Output the [X, Y] coordinate of the center of the cell containing the given text.  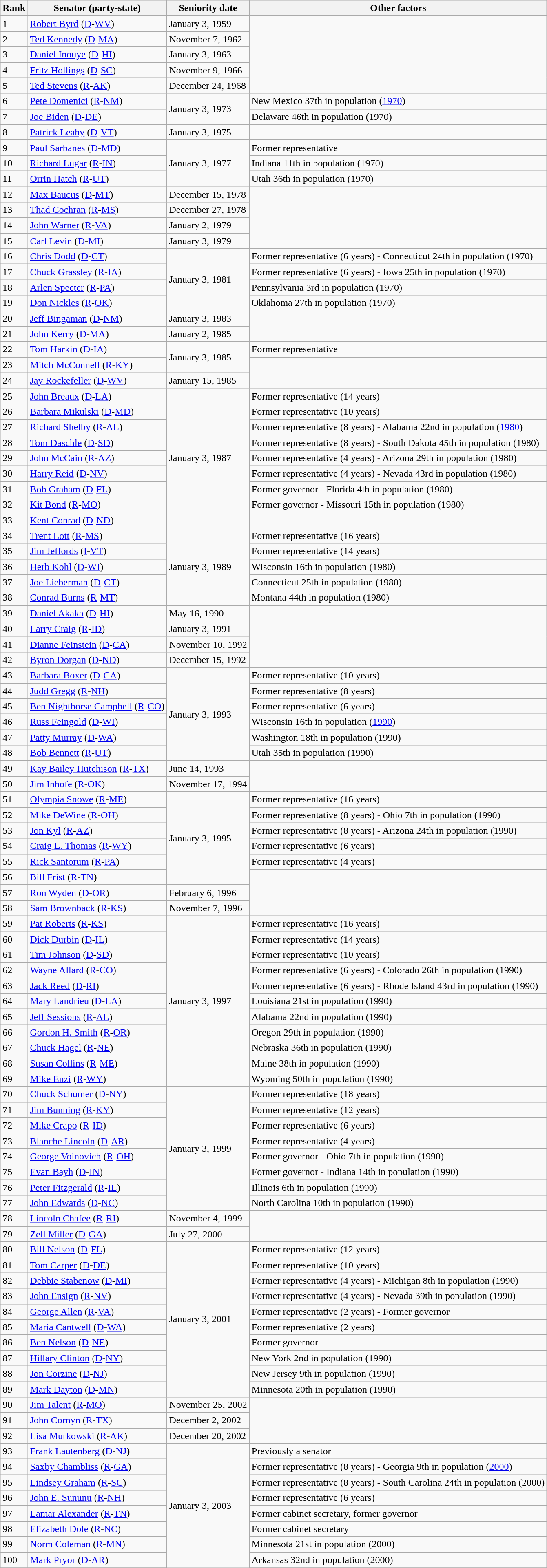
Richard Shelby (R-AL) [97, 427]
Maine 38th in population (1990) [398, 1063]
Former representative (4 years) - Nevada 39th in population (1990) [398, 1296]
90 [14, 1405]
18 [14, 287]
Chuck Grassley (R-IA) [97, 272]
December 15, 1978 [208, 194]
1 [14, 24]
60 [14, 939]
Tom Harkin (D-IA) [97, 349]
72 [14, 1125]
Rank [14, 8]
Daniel Inouye (D-HI) [97, 55]
51 [14, 799]
January 3, 1997 [208, 1001]
Former representative (6 years) - Iowa 25th in population (1970) [398, 272]
Rick Santorum (R-PA) [97, 861]
61 [14, 955]
Don Nickles (R-OK) [97, 303]
Dick Durbin (D-IL) [97, 939]
Dianne Feinstein (D-CA) [97, 644]
49 [14, 769]
54 [14, 846]
75 [14, 1172]
Wayne Allard (R-CO) [97, 970]
37 [14, 582]
Gordon H. Smith (R-OR) [97, 1032]
13 [14, 210]
Minnesota 20th in population (1990) [398, 1389]
Former governor - Missouri 15th in population (1980) [398, 505]
Herb Kohl (D-WI) [97, 567]
Kent Conrad (D-ND) [97, 520]
Jim Talent (R-MO) [97, 1405]
Blanche Lincoln (D-AR) [97, 1141]
January 3, 1995 [208, 838]
Barbara Mikulski (D-MD) [97, 411]
Oregon 29th in population (1990) [398, 1032]
76 [14, 1188]
28 [14, 442]
John Kerry (D-MA) [97, 334]
71 [14, 1110]
January 3, 1987 [208, 458]
96 [14, 1498]
22 [14, 349]
79 [14, 1234]
Russ Feingold (D-WI) [97, 722]
73 [14, 1141]
Arkansas 32nd in population (2000) [398, 1560]
87 [14, 1358]
68 [14, 1063]
84 [14, 1312]
December 27, 1978 [208, 210]
Mary Landrieu (D-LA) [97, 1001]
January 3, 1989 [208, 567]
Former representative (8 years) - Alabama 22nd in population (1980) [398, 427]
John Warner (R-VA) [97, 225]
82 [14, 1281]
Jay Rockefeller (D-WV) [97, 380]
48 [14, 753]
Former governor [398, 1343]
Barbara Boxer (D-CA) [97, 675]
Craig L. Thomas (R-WY) [97, 846]
98 [14, 1529]
57 [14, 892]
43 [14, 675]
Other factors [398, 8]
86 [14, 1343]
24 [14, 380]
November 10, 1992 [208, 644]
44 [14, 691]
27 [14, 427]
70 [14, 1094]
Louisiana 21st in population (1990) [398, 1001]
Mark Pryor (D-AR) [97, 1560]
November 7, 1962 [208, 39]
88 [14, 1374]
36 [14, 567]
94 [14, 1467]
Joe Biden (D-DE) [97, 117]
55 [14, 861]
January 15, 1985 [208, 380]
June 14, 1993 [208, 769]
New Jersey 9th in population (1990) [398, 1374]
Former cabinet secretary [398, 1529]
32 [14, 505]
Oklahoma 27th in population (1970) [398, 303]
Arlen Specter (R-PA) [97, 287]
Wisconsin 16th in population (1990) [398, 722]
77 [14, 1203]
December 20, 2002 [208, 1435]
69 [14, 1079]
Wisconsin 16th in population (1980) [398, 567]
Utah 36th in population (1970) [398, 179]
2 [14, 39]
95 [14, 1482]
Conrad Burns (R-MT) [97, 598]
New Mexico 37th in population (1970) [398, 101]
Senator (party-state) [97, 8]
56 [14, 877]
Mark Dayton (D-MN) [97, 1389]
80 [14, 1250]
January 3, 1959 [208, 24]
December 2, 2002 [208, 1420]
Byron Dorgan (D-ND) [97, 660]
Evan Bayh (D-IN) [97, 1172]
42 [14, 660]
Patrick Leahy (D-VT) [97, 132]
George Allen (R-VA) [97, 1312]
Former cabinet secretary, former governor [398, 1513]
Bill Frist (R-TN) [97, 877]
December 24, 1968 [208, 86]
January 3, 1963 [208, 55]
Jeff Bingaman (D-NM) [97, 318]
Susan Collins (R-ME) [97, 1063]
Seniority date [208, 8]
Former representative (8 years) - South Dakota 45th in population (1980) [398, 442]
Patty Murray (D-WA) [97, 738]
Jon Corzine (D-NJ) [97, 1374]
Jim Bunning (R-KY) [97, 1110]
8 [14, 132]
93 [14, 1451]
30 [14, 474]
59 [14, 923]
November 17, 1994 [208, 784]
20 [14, 318]
John Cornyn (R-TX) [97, 1420]
Pennsylvania 3rd in population (1970) [398, 287]
Washington 18th in population (1990) [398, 738]
John Edwards (D-NC) [97, 1203]
North Carolina 10th in population (1990) [398, 1203]
Alabama 22nd in population (1990) [398, 1017]
Norm Coleman (R-MN) [97, 1544]
100 [14, 1560]
4 [14, 70]
81 [14, 1265]
November 25, 2002 [208, 1405]
23 [14, 365]
Saxby Chambliss (R-GA) [97, 1467]
Chuck Hagel (R-NE) [97, 1048]
Hillary Clinton (D-NY) [97, 1358]
Mike DeWine (R-OH) [97, 815]
3 [14, 55]
11 [14, 179]
Jim Inhofe (R-OK) [97, 784]
46 [14, 722]
17 [14, 272]
Judd Gregg (R-NH) [97, 691]
Jeff Sessions (R-AL) [97, 1017]
Former representative (6 years) - Colorado 26th in population (1990) [398, 970]
Former representative (4 years) - Arizona 29th in population (1980) [398, 458]
89 [14, 1389]
John McCain (R-AZ) [97, 458]
Frank Lautenberg (D-NJ) [97, 1451]
Harry Reid (D-NV) [97, 474]
January 2, 1979 [208, 225]
Delaware 46th in population (1970) [398, 117]
50 [14, 784]
Former representative (2 years) [398, 1327]
7 [14, 117]
Carl Levin (D-MI) [97, 241]
Chris Dodd (D-CT) [97, 256]
Bob Bennett (R-UT) [97, 753]
39 [14, 613]
Former representative (4 years) - Michigan 8th in population (1990) [398, 1281]
63 [14, 986]
Former representative (8 years) [398, 691]
Larry Craig (R-ID) [97, 629]
February 6, 1996 [208, 892]
July 27, 2000 [208, 1234]
Nebraska 36th in population (1990) [398, 1048]
47 [14, 738]
Chuck Schumer (D-NY) [97, 1094]
Olympia Snowe (R-ME) [97, 799]
85 [14, 1327]
Daniel Akaka (D-HI) [97, 613]
91 [14, 1420]
Former representative (6 years) - Rhode Island 43rd in population (1990) [398, 986]
January 3, 1975 [208, 132]
45 [14, 707]
64 [14, 1001]
January 3, 1981 [208, 280]
January 3, 1979 [208, 241]
Paul Sarbanes (D-MD) [97, 148]
Ted Kennedy (D-MA) [97, 39]
Illinois 6th in population (1990) [398, 1188]
31 [14, 489]
Lindsey Graham (R-SC) [97, 1482]
Robert Byrd (D-WV) [97, 24]
34 [14, 536]
Bob Graham (D-FL) [97, 489]
Former representative (8 years) - South Carolina 24th in population (2000) [398, 1482]
Jon Kyl (R-AZ) [97, 830]
33 [14, 520]
Kay Bailey Hutchison (R-TX) [97, 769]
January 3, 1985 [208, 357]
November 4, 1999 [208, 1219]
Lisa Murkowski (R-AK) [97, 1435]
Lamar Alexander (R-TN) [97, 1513]
6 [14, 101]
John Ensign (R-NV) [97, 1296]
Montana 44th in population (1980) [398, 598]
Former representative (8 years) - Arizona 24th in population (1990) [398, 830]
16 [14, 256]
Former governor - Indiana 14th in population (1990) [398, 1172]
97 [14, 1513]
May 16, 1990 [208, 613]
Tim Johnson (D-SD) [97, 955]
58 [14, 908]
Mitch McConnell (R-KY) [97, 365]
62 [14, 970]
Lincoln Chafee (R-RI) [97, 1219]
65 [14, 1017]
January 3, 2003 [208, 1506]
26 [14, 411]
38 [14, 598]
January 3, 1983 [208, 318]
January 3, 1999 [208, 1148]
Ben Nelson (D-NE) [97, 1343]
12 [14, 194]
Former representative (6 years) - Connecticut 24th in population (1970) [398, 256]
83 [14, 1296]
78 [14, 1219]
Fritz Hollings (D-SC) [97, 70]
Tom Daschle (D-SD) [97, 442]
Debbie Stabenow (D-MI) [97, 1281]
21 [14, 334]
Former representative (4 years) - Nevada 43rd in population (1980) [398, 474]
Mike Enzi (R-WY) [97, 1079]
Bill Nelson (D-FL) [97, 1250]
Former representative (18 years) [398, 1094]
67 [14, 1048]
10 [14, 163]
Jim Jeffords (I-VT) [97, 551]
Peter Fitzgerald (R-IL) [97, 1188]
15 [14, 241]
New York 2nd in population (1990) [398, 1358]
Max Baucus (D-MT) [97, 194]
Pat Roberts (R-KS) [97, 923]
Maria Cantwell (D-WA) [97, 1327]
Elizabeth Dole (R-NC) [97, 1529]
Sam Brownback (R-KS) [97, 908]
5 [14, 86]
Mike Crapo (R-ID) [97, 1125]
December 15, 1992 [208, 660]
Richard Lugar (R-IN) [97, 163]
January 2, 1985 [208, 334]
Minnesota 21st in population (2000) [398, 1544]
Trent Lott (R-MS) [97, 536]
53 [14, 830]
Former representative (8 years) - Georgia 9th in population (2000) [398, 1467]
Former governor - Ohio 7th in population (1990) [398, 1156]
Wyoming 50th in population (1990) [398, 1079]
Thad Cochran (R-MS) [97, 210]
Orrin Hatch (R-UT) [97, 179]
66 [14, 1032]
Former representative (8 years) - Ohio 7th in population (1990) [398, 815]
74 [14, 1156]
November 7, 1996 [208, 908]
52 [14, 815]
Former governor - Florida 4th in population (1980) [398, 489]
Pete Domenici (R-NM) [97, 101]
Previously a senator [398, 1451]
November 9, 1966 [208, 70]
14 [14, 225]
Former representative (2 years) - Former governor [398, 1312]
George Voinovich (R-OH) [97, 1156]
Indiana 11th in population (1970) [398, 163]
29 [14, 458]
41 [14, 644]
Jack Reed (D-RI) [97, 986]
40 [14, 629]
Zell Miller (D-GA) [97, 1234]
Tom Carper (D-DE) [97, 1265]
John Breaux (D-LA) [97, 396]
Ben Nighthorse Campbell (R-CO) [97, 707]
Connecticut 25th in population (1980) [398, 582]
January 3, 1973 [208, 109]
19 [14, 303]
35 [14, 551]
Joe Lieberman (D-CT) [97, 582]
25 [14, 396]
92 [14, 1435]
Ron Wyden (D-OR) [97, 892]
9 [14, 148]
January 3, 1991 [208, 629]
99 [14, 1544]
Utah 35th in population (1990) [398, 753]
January 3, 1977 [208, 163]
January 3, 2001 [208, 1319]
Kit Bond (R-MO) [97, 505]
Ted Stevens (R-AK) [97, 86]
John E. Sununu (R-NH) [97, 1498]
January 3, 1993 [208, 714]
